For the text-containing cell, return its midpoint in (x, y) coordinate format. 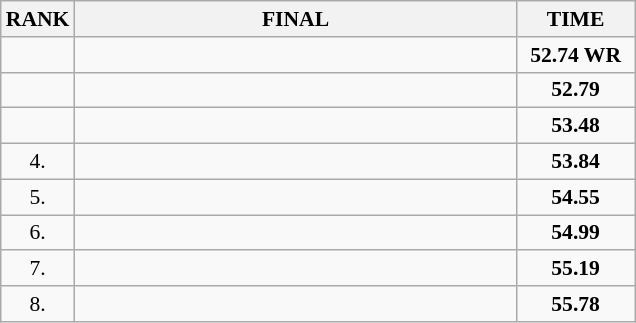
5. (38, 197)
55.19 (576, 269)
6. (38, 233)
53.48 (576, 126)
53.84 (576, 162)
54.99 (576, 233)
55.78 (576, 304)
54.55 (576, 197)
52.74 WR (576, 55)
TIME (576, 19)
8. (38, 304)
4. (38, 162)
RANK (38, 19)
52.79 (576, 90)
7. (38, 269)
FINAL (295, 19)
